Locate the cell with the specified text and output its [x, y] center coordinate. 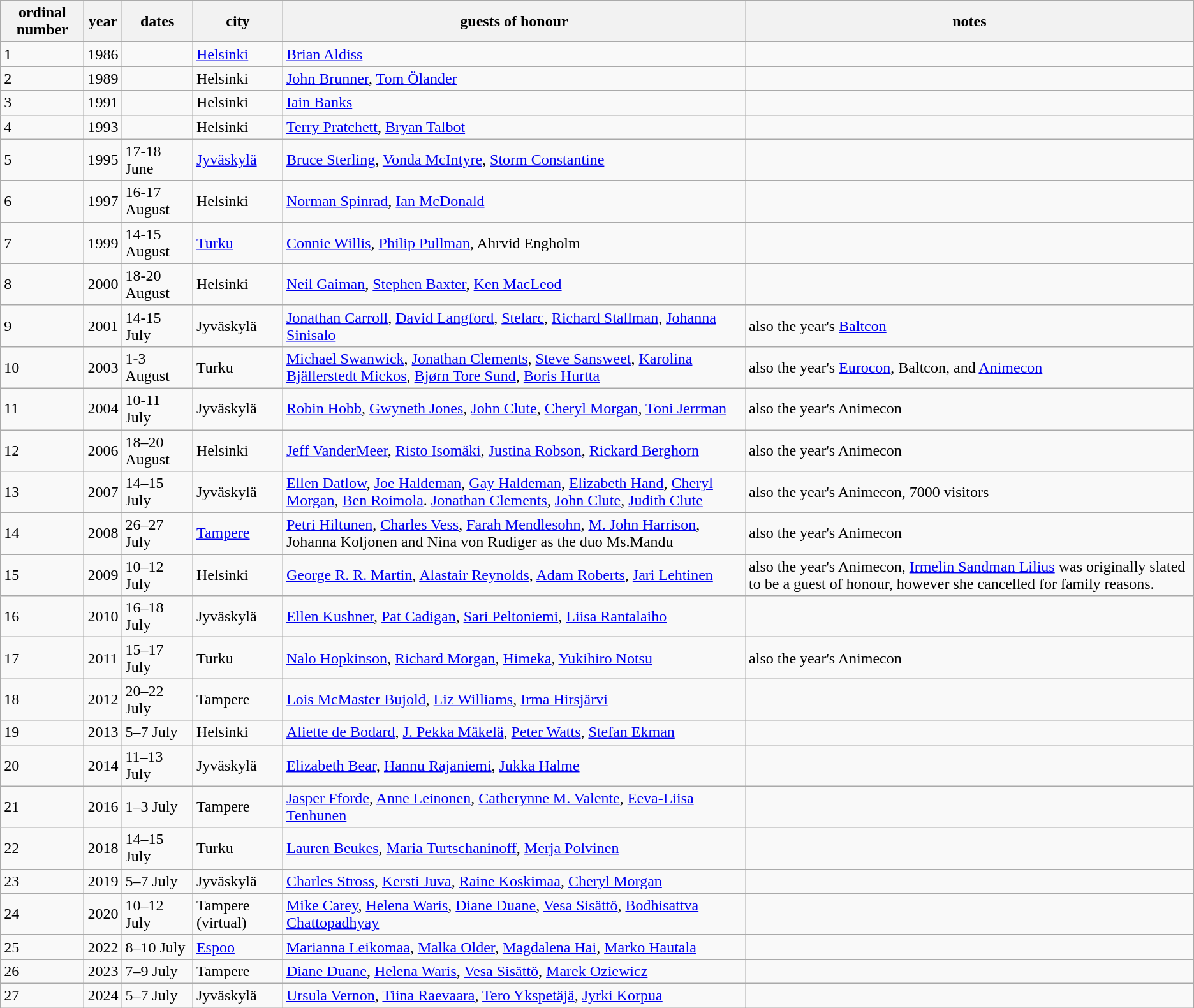
Espoo [237, 947]
notes [969, 22]
22 [42, 849]
Tampere (virtual) [237, 914]
7 [42, 242]
26 [42, 971]
1989 [103, 78]
1993 [103, 127]
city [237, 22]
Neil Gaiman, Stephen Baxter, Ken MacLeod [514, 285]
2006 [103, 450]
18-20 August [157, 285]
2003 [103, 367]
2000 [103, 285]
11–13 July [157, 766]
Terry Pratchett, Bryan Talbot [514, 127]
1991 [103, 103]
John Brunner, Tom Ölander [514, 78]
also the year's Animecon, 7000 visitors [969, 493]
2011 [103, 658]
Petri Hiltunen, Charles Vess, Farah Mendlesohn, M. John Harrison, Johanna Koljonen and Nina von Rudiger as the duo Ms.Mandu [514, 533]
also the year's Animecon, Irmelin Sandman Lilius was originally slated to be a guest of honour, however she cancelled for family reasons. [969, 575]
25 [42, 947]
7–9 July [157, 971]
Robin Hobb, Gwyneth Jones, John Clute, Cheryl Morgan, Toni Jerrman [514, 408]
13 [42, 493]
16 [42, 616]
1986 [103, 54]
also the year's Eurocon, Baltcon, and Animecon [969, 367]
Diane Duane, Helena Waris, Vesa Sisättö, Marek Oziewicz [514, 971]
17-18 June [157, 159]
2016 [103, 806]
2012 [103, 699]
16–18 July [157, 616]
2 [42, 78]
14-15 August [157, 242]
ordinal number [42, 22]
Nalo Hopkinson, Richard Morgan, Himeka, Yukihiro Notsu [514, 658]
15–17 July [157, 658]
year [103, 22]
2018 [103, 849]
24 [42, 914]
2013 [103, 732]
1999 [103, 242]
Marianna Leikomaa, Malka Older, Magdalena Hai, Marko Hautala [514, 947]
Jonathan Carroll, David Langford, Stelarc, Richard Stallman, Johanna Sinisalo [514, 325]
16-17 August [157, 202]
18 [42, 699]
26–27 July [157, 533]
2019 [103, 881]
dates [157, 22]
10-11 July [157, 408]
8 [42, 285]
Ellen Datlow, Joe Haldeman, Gay Haldeman, Elizabeth Hand, Cheryl Morgan, Ben Roimola. Jonathan Clements, John Clute, Judith Clute [514, 493]
2024 [103, 995]
27 [42, 995]
Brian Aldiss [514, 54]
Aliette de Bodard, J. Pekka Mäkelä, Peter Watts, Stefan Ekman [514, 732]
1 [42, 54]
2010 [103, 616]
23 [42, 881]
20 [42, 766]
2008 [103, 533]
1-3 August [157, 367]
Charles Stross, Kersti Juva, Raine Koskimaa, Cheryl Morgan [514, 881]
18–20 August [157, 450]
Ursula Vernon, Tiina Raevaara, Tero Ykspetäjä, Jyrki Korpua [514, 995]
3 [42, 103]
Jeff VanderMeer, Risto Isomäki, Justina Robson, Rickard Berghorn [514, 450]
11 [42, 408]
1995 [103, 159]
10 [42, 367]
Ellen Kushner, Pat Cadigan, Sari Peltoniemi, Liisa Rantalaiho [514, 616]
Elizabeth Bear, Hannu Rajaniemi, Jukka Halme [514, 766]
14-15 July [157, 325]
2007 [103, 493]
Bruce Sterling, Vonda McIntyre, Storm Constantine [514, 159]
6 [42, 202]
2014 [103, 766]
2020 [103, 914]
2009 [103, 575]
8–10 July [157, 947]
Connie Willis, Philip Pullman, Ahrvid Engholm [514, 242]
Michael Swanwick, Jonathan Clements, Steve Sansweet, Karolina Bjällerstedt Mickos, Bjørn Tore Sund, Boris Hurtta [514, 367]
19 [42, 732]
George R. R. Martin, Alastair Reynolds, Adam Roberts, Jari Lehtinen [514, 575]
Lauren Beukes, Maria Turtschaninoff, Merja Polvinen [514, 849]
4 [42, 127]
9 [42, 325]
15 [42, 575]
Jasper Fforde, Anne Leinonen, Catherynne M. Valente, Eeva-Liisa Tenhunen [514, 806]
also the year's Baltcon [969, 325]
12 [42, 450]
Mike Carey, Helena Waris, Diane Duane, Vesa Sisättö, Bodhisattva Chattopadhyay [514, 914]
Lois McMaster Bujold, Liz Williams, Irma Hirsjärvi [514, 699]
5 [42, 159]
Iain Banks [514, 103]
2001 [103, 325]
17 [42, 658]
20–22 July [157, 699]
guests of honour [514, 22]
1–3 July [157, 806]
14 [42, 533]
2023 [103, 971]
1997 [103, 202]
Norman Spinrad, Ian McDonald [514, 202]
21 [42, 806]
2004 [103, 408]
2022 [103, 947]
